Detect which cell encompasses the target text, then output its (X, Y) center coordinate. 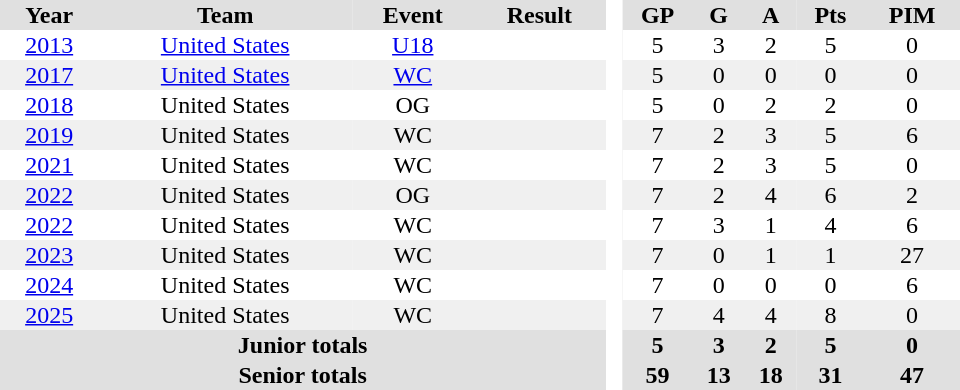
2021 (49, 165)
31 (830, 375)
47 (912, 375)
A (771, 15)
27 (912, 255)
59 (658, 375)
Pts (830, 15)
2023 (49, 255)
2017 (49, 75)
2018 (49, 105)
Result (540, 15)
2025 (49, 315)
13 (719, 375)
Senior totals (302, 375)
GP (658, 15)
Year (49, 15)
G (719, 15)
8 (830, 315)
18 (771, 375)
U18 (412, 45)
PIM (912, 15)
Junior totals (302, 345)
Team (225, 15)
Event (412, 15)
2024 (49, 285)
2013 (49, 45)
2019 (49, 135)
